Provide the (X, Y) coordinate of the cell's center where the given text is located.  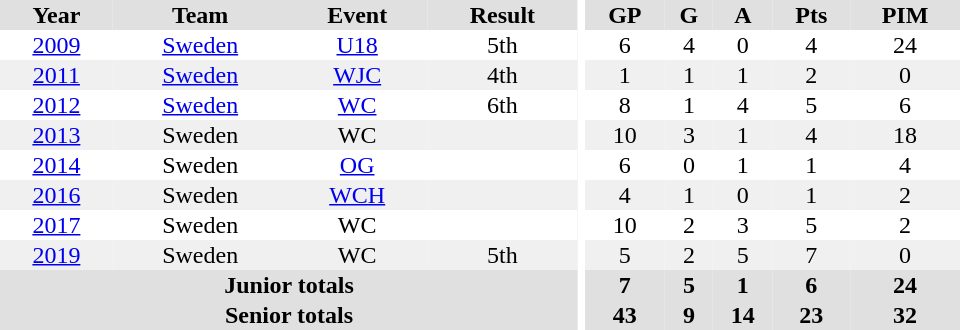
WCH (358, 195)
2016 (56, 195)
23 (812, 315)
A (743, 15)
2019 (56, 255)
Team (200, 15)
9 (689, 315)
2009 (56, 45)
43 (625, 315)
32 (905, 315)
8 (625, 105)
Event (358, 15)
4th (502, 75)
PIM (905, 15)
G (689, 15)
2013 (56, 135)
Result (502, 15)
2014 (56, 165)
14 (743, 315)
U18 (358, 45)
Junior totals (289, 285)
GP (625, 15)
6th (502, 105)
Senior totals (289, 315)
2017 (56, 225)
2012 (56, 105)
2011 (56, 75)
Pts (812, 15)
18 (905, 135)
Year (56, 15)
OG (358, 165)
WJC (358, 75)
